Find where the given text appears and provide that cell's center as (x, y) coordinate. 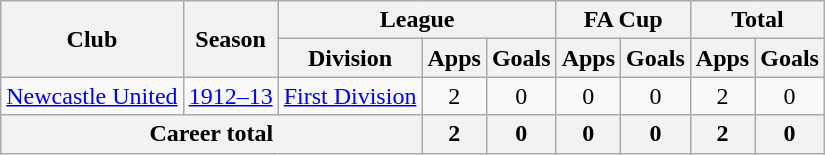
Season (230, 39)
Newcastle United (92, 96)
FA Cup (623, 20)
First Division (350, 96)
Total (757, 20)
1912–13 (230, 96)
League (417, 20)
Club (92, 39)
Division (350, 58)
Career total (212, 134)
